For the text-containing cell, return its midpoint in (X, Y) coordinate format. 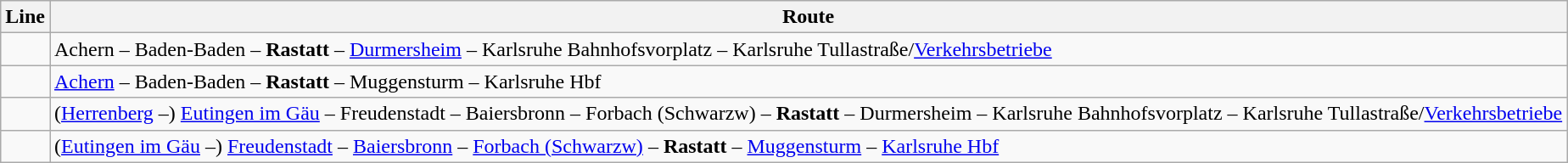
(Eutingen im Gäu –) Freudenstadt – Baiersbronn – Forbach (Schwarzw) – Rastatt – Muggensturm – Karlsruhe Hbf (808, 146)
Achern – Baden-Baden – Rastatt – Muggensturm – Karlsruhe Hbf (808, 81)
Achern – Baden-Baden – Rastatt – Durmersheim – Karlsruhe Bahnhofsvorplatz – Karlsruhe Tullastraße/Verkehrsbetriebe (808, 49)
Route (808, 17)
Line (25, 17)
